Output the (X, Y) coordinate of the center of the cell containing the given text.  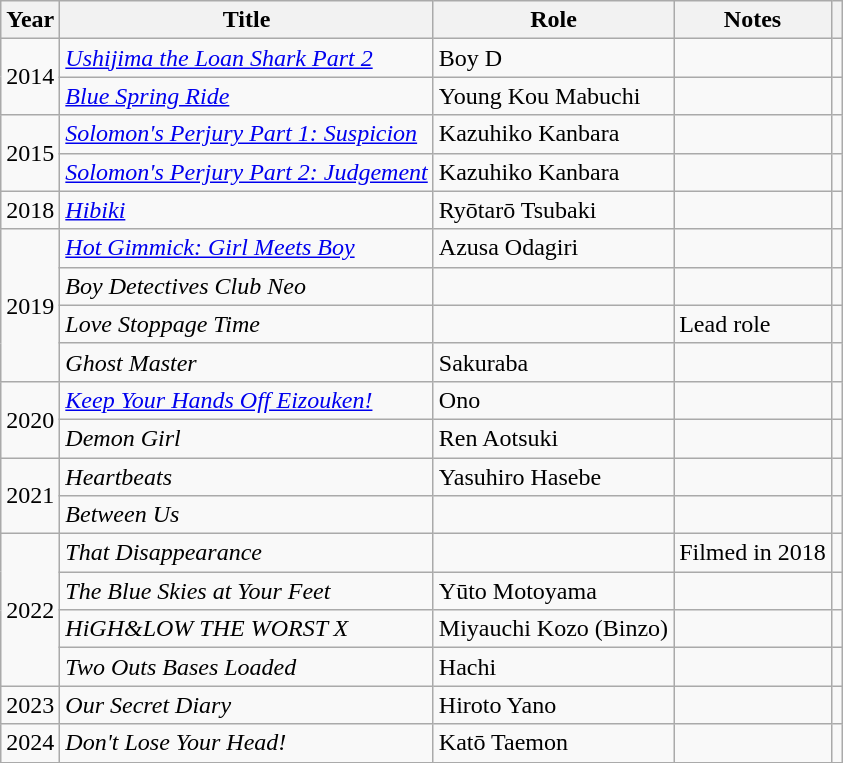
The Blue Skies at Your Feet (246, 591)
Blue Spring Ride (246, 96)
Ryōtarō Tsubaki (553, 210)
Hibiki (246, 210)
Ushijima the Loan Shark Part 2 (246, 58)
Don't Lose Your Head! (246, 743)
Solomon's Perjury Part 2: Judgement (246, 172)
Boy Detectives Club Neo (246, 286)
HiGH&LOW THE WORST X (246, 629)
Azusa Odagiri (553, 248)
2018 (30, 210)
Keep Your Hands Off Eizouken! (246, 400)
2020 (30, 419)
Yūto Motoyama (553, 591)
2015 (30, 153)
Filmed in 2018 (753, 553)
Miyauchi Kozo (Binzo) (553, 629)
Hachi (553, 667)
Ghost Master (246, 362)
2022 (30, 610)
Yasuhiro Hasebe (553, 477)
That Disappearance (246, 553)
Heartbeats (246, 477)
2021 (30, 496)
Ono (553, 400)
Hot Gimmick: Girl Meets Boy (246, 248)
Hiroto Yano (553, 705)
Demon Girl (246, 438)
Lead role (753, 324)
Boy D (553, 58)
Ren Aotsuki (553, 438)
Between Us (246, 515)
Our Secret Diary (246, 705)
2014 (30, 77)
Love Stoppage Time (246, 324)
2023 (30, 705)
Young Kou Mabuchi (553, 96)
Solomon's Perjury Part 1: Suspicion (246, 134)
Year (30, 20)
Title (246, 20)
Sakuraba (553, 362)
Notes (753, 20)
Role (553, 20)
Two Outs Bases Loaded (246, 667)
2019 (30, 305)
2024 (30, 743)
Katō Taemon (553, 743)
